Determine the [x, y] coordinate at the center of the cell enclosing the given text.  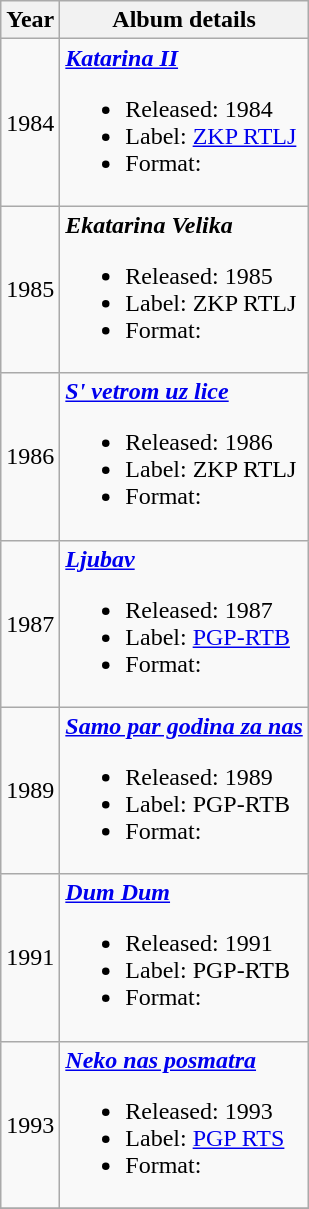
1986 [30, 456]
Year [30, 20]
1989 [30, 790]
Dum DumReleased: 1991Label: PGP-RTBFormat: [184, 958]
1987 [30, 624]
1985 [30, 290]
Neko nas posmatraReleased: 1993Label: PGP RTSFormat: [184, 1124]
S' vetrom uz liceReleased: 1986Label: ZKP RTLJFormat: [184, 456]
Ekatarina VelikaReleased: 1985Label: ZKP RTLJFormat: [184, 290]
1993 [30, 1124]
1991 [30, 958]
LjubavReleased: 1987Label: PGP-RTBFormat: [184, 624]
Katarina IIReleased: 1984Label: ZKP RTLJFormat: [184, 122]
1984 [30, 122]
Album details [184, 20]
Samo par godina za nasReleased: 1989Label: PGP-RTBFormat: [184, 790]
